Pinpoint the cell where the given text exists, returning its (X, Y) midpoint coordinate. 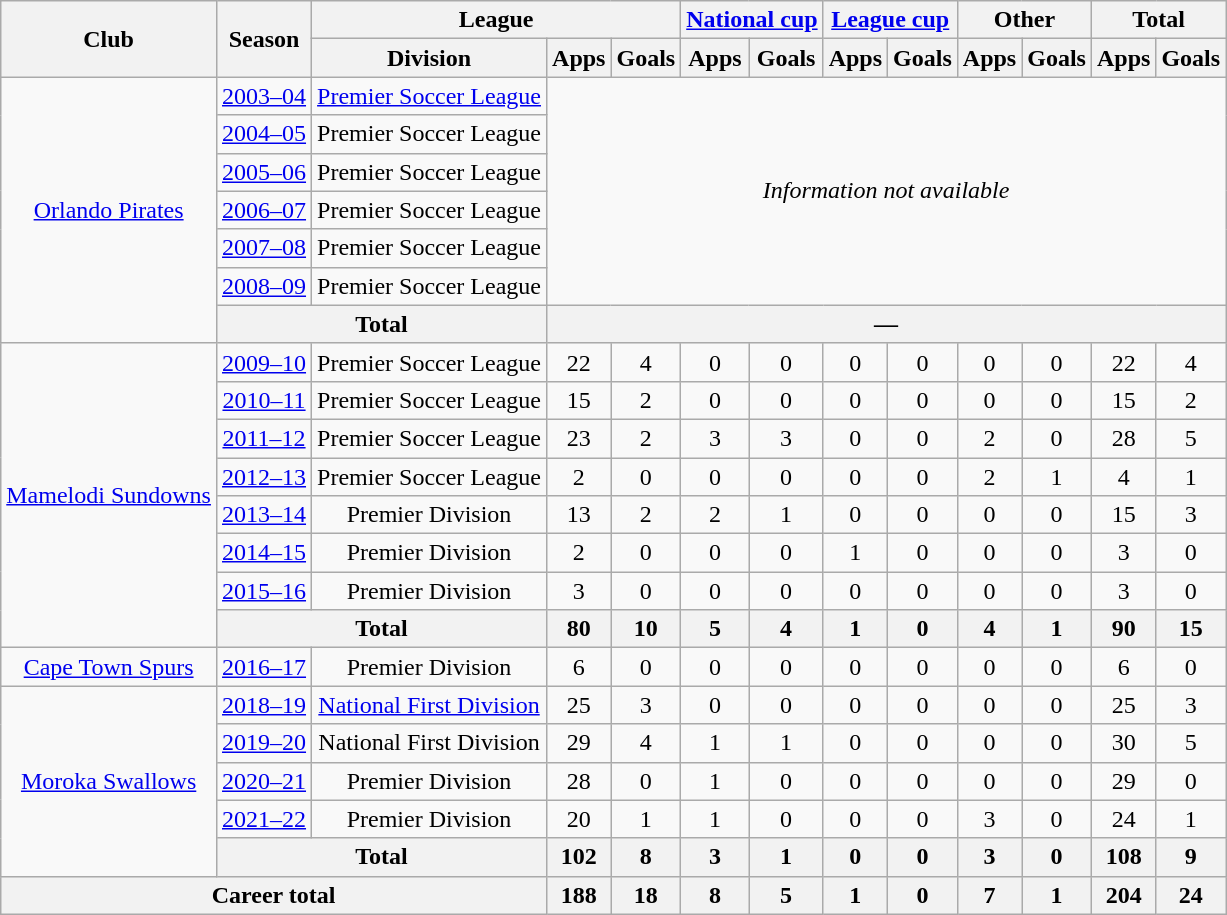
2009–10 (264, 362)
20 (579, 819)
102 (579, 857)
188 (579, 895)
7 (989, 895)
2010–11 (264, 400)
2011–12 (264, 438)
Information not available (886, 191)
National cup (752, 20)
2021–22 (264, 819)
Career total (274, 895)
League cup (890, 20)
Club (109, 39)
League (496, 20)
2020–21 (264, 781)
90 (1123, 629)
2006–07 (264, 210)
Cape Town Spurs (109, 667)
Other (1024, 20)
2008–09 (264, 286)
80 (579, 629)
2013–14 (264, 515)
Division (430, 58)
2014–15 (264, 553)
2016–17 (264, 667)
2018–19 (264, 705)
Moroka Swallows (109, 781)
23 (579, 438)
108 (1123, 857)
13 (579, 515)
2004–05 (264, 134)
2019–20 (264, 743)
Mamelodi Sundowns (109, 495)
Orlando Pirates (109, 210)
2015–16 (264, 591)
2005–06 (264, 172)
Season (264, 39)
2012–13 (264, 477)
18 (646, 895)
— (886, 324)
10 (646, 629)
2003–04 (264, 96)
204 (1123, 895)
30 (1123, 743)
2007–08 (264, 248)
9 (1191, 857)
